Identify which cell holds the provided text, then report its [X, Y] central coordinate. 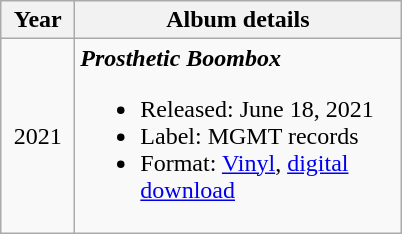
Album details [238, 20]
Year [38, 20]
Prosthetic BoomboxReleased: June 18, 2021Label: MGMT recordsFormat: Vinyl, digital download [238, 136]
2021 [38, 136]
